Pinpoint the cell where the given text exists, returning its [x, y] midpoint coordinate. 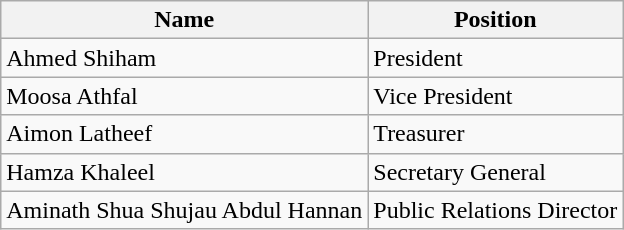
Position [496, 20]
Hamza Khaleel [184, 172]
Aminath Shua Shujau Abdul Hannan [184, 210]
Public Relations Director [496, 210]
Name [184, 20]
Secretary General [496, 172]
Aimon Latheef [184, 134]
Ahmed Shiham [184, 58]
Treasurer [496, 134]
Moosa Athfal [184, 96]
President [496, 58]
Vice President [496, 96]
